Capture the cell that displays the provided text and extract its (X, Y) central coordinate. 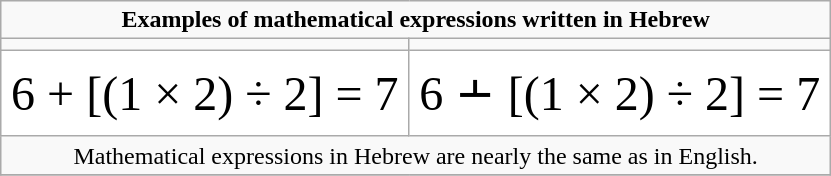
6 + [(1 × 2) ÷ 2] = 7 (205, 93)
Examples of mathematical expressions written in Hebrew (416, 20)
6 ﬩ [(1 × 2) ÷ 2] = 7 (620, 93)
Mathematical expressions in Hebrew are nearly the same as in English. (416, 155)
